Extract the [X, Y] coordinate from the center of the cell holding the provided text.  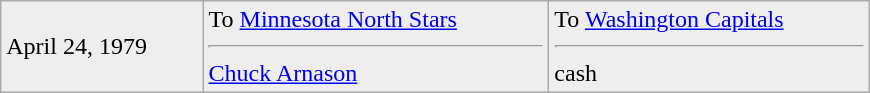
April 24, 1979 [102, 47]
To Washington Capitalscash [709, 47]
To Minnesota North StarsChuck Arnason [376, 47]
